Return the [X, Y] coordinate for the center point of the cell that contains the specified text.  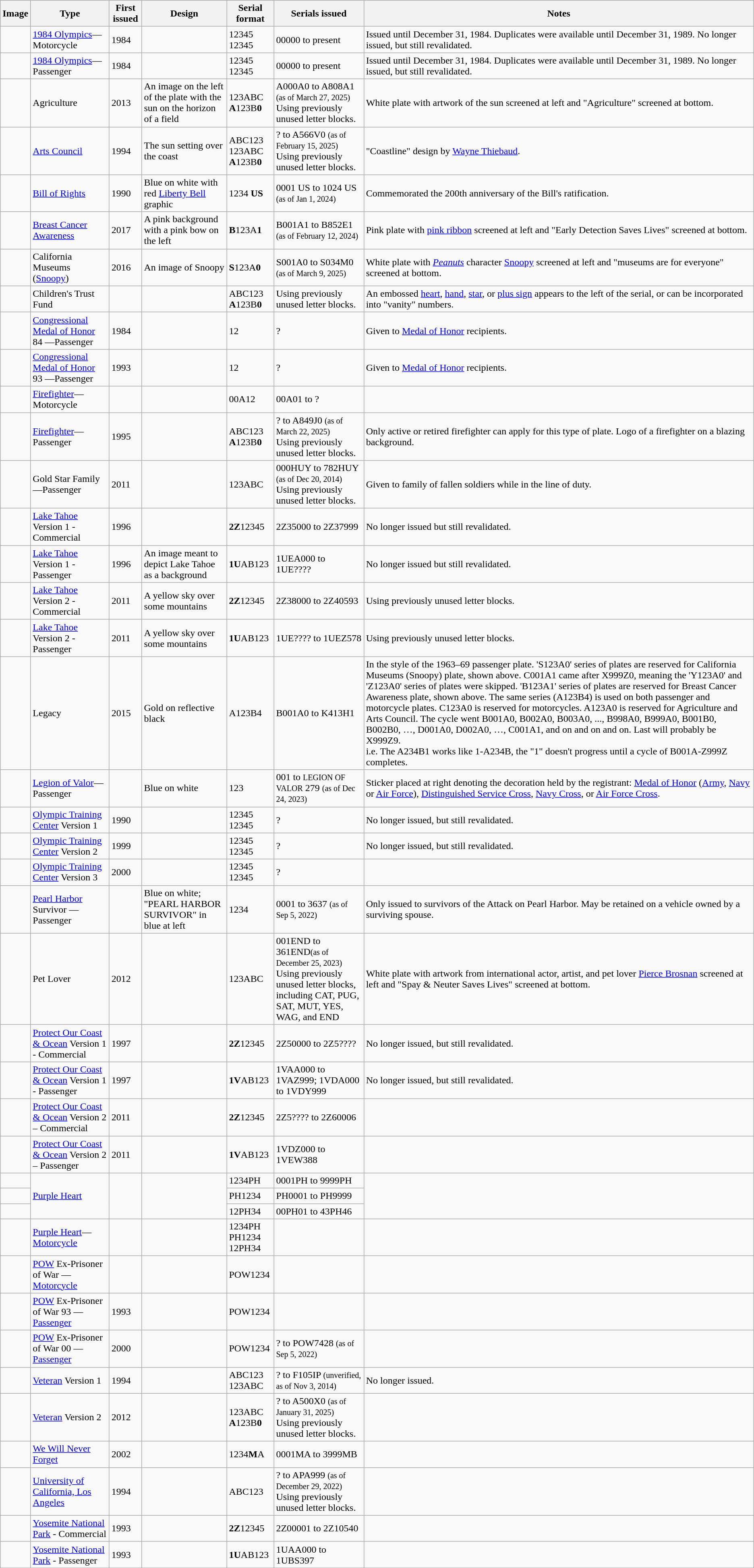
2Z5???? to 2Z60006 [319, 1117]
1984 Olympics—Motorcycle [70, 39]
ABC123123ABCA123B0 [251, 151]
2Z38000 to 2Z40593 [319, 601]
Design [184, 14]
2Z00001 to 2Z10540 [319, 1528]
A123B4 [251, 713]
Lake Tahoe Version 1 - Passenger [70, 564]
0001MA to 3999MB [319, 1454]
00A12 [251, 399]
1VDZ000 to 1VEW388 [319, 1155]
Congressional Medal of Honor 84 —Passenger [70, 331]
Breast Cancer Awareness [70, 230]
2017 [126, 230]
2002 [126, 1454]
1999 [126, 846]
1234 [251, 909]
White plate with artwork of the sun screened at left and "Agriculture" screened at bottom. [559, 103]
Protect Our Coast & Ocean Version 1 - Passenger [70, 1080]
000HUY to 782HUY (as of Dec 20, 2014)Using previously unused letter blocks. [319, 485]
1VAA000 to 1VAZ999; 1VDA000 to 1VDY999 [319, 1080]
An image on the left of the plate with the sun on the horizon of a field [184, 103]
A pink background with a pink bow on the left [184, 230]
Olympic Training Center Version 2 [70, 846]
2015 [126, 713]
12PH34 [251, 1211]
First issued [126, 14]
S001A0 to S034M0 (as of March 9, 2025) [319, 267]
Pink plate with pink ribbon screened at left and "Early Detection Saves Lives" screened at bottom. [559, 230]
Blue on white with red Liberty Bell graphic [184, 193]
B123A1 [251, 230]
ABC123 [251, 1491]
Children's Trust Fund [70, 299]
Blue on white [184, 788]
2013 [126, 103]
An image meant to depict Lake Tahoe as a background [184, 564]
2016 [126, 267]
We Will Never Forget [70, 1454]
Protect Our Coast & Ocean Version 2 – Commercial [70, 1117]
? to A500X0 (as of January 31, 2025)Using previously unused letter blocks. [319, 1417]
PH0001 to PH9999 [319, 1196]
Veteran Version 2 [70, 1417]
Lake Tahoe Version 1 - Commercial [70, 527]
2Z50000 to 2Z5???? [319, 1043]
Olympic Training Center Version 1 [70, 820]
Agriculture [70, 103]
Only issued to survivors of the Attack on Pearl Harbor. May be retained on a vehicle owned by a surviving spouse. [559, 909]
Purple Heart [70, 1196]
? to F105IP (unverified, as of Nov 3, 2014) [319, 1380]
"Coastline" design by Wayne Thiebaud. [559, 151]
Congressional Medal of Honor 93 —Passenger [70, 368]
Lake Tahoe Version 2 - Passenger [70, 638]
POW Ex-Prisoner of War 93 —Passenger [70, 1312]
Commemorated the 200th anniversary of the Bill's ratification. [559, 193]
Firefighter—Motorcycle [70, 399]
Only active or retired firefighter can apply for this type of plate. Logo of a firefighter on a blazing background. [559, 436]
The sun setting over the coast [184, 151]
1995 [126, 436]
Olympic Training Center Version 3 [70, 872]
A000A0 to A808A1 (as of March 27, 2025)Using previously unused letter blocks. [319, 103]
Notes [559, 14]
Protect Our Coast & Ocean Version 1 - Commercial [70, 1043]
Lake Tahoe Version 2 - Commercial [70, 601]
123 [251, 788]
Protect Our Coast & Ocean Version 2 – Passenger [70, 1155]
1UE???? to 1UEZ578 [319, 638]
001END to 361END(as of December 25, 2023)Using previously unused letter blocks, including CAT, PUG, SAT, MUT, YES, WAG, and END [319, 979]
Firefighter—Passenger [70, 436]
S123A0 [251, 267]
? to A566V0 (as of February 15, 2025)Using previously unused letter blocks. [319, 151]
Blue on white; "PEARL HARBOR SURVIVOR" in blue at left [184, 909]
? to A849J0 (as of March 22, 2025)Using previously unused letter blocks. [319, 436]
? to APA999 (as of December 29, 2022)Using previously unused letter blocks. [319, 1491]
University of California, Los Angeles [70, 1491]
0001 US to 1024 US (as of Jan 1, 2024) [319, 193]
Image [15, 14]
Pet Lover [70, 979]
ABC123123ABC [251, 1380]
Legacy [70, 713]
1984 Olympics—Passenger [70, 66]
Serials issued [319, 14]
An image of Snoopy [184, 267]
Purple Heart—Motorcycle [70, 1237]
B001A0 to K413H1 [319, 713]
Arts Council [70, 151]
Yosemite National Park - Passenger [70, 1555]
Yosemite National Park - Commercial [70, 1528]
Gold on reflective black [184, 713]
Pearl Harbor Survivor —Passenger [70, 909]
001 to LEGION OF VALOR 279 (as of Dec 24, 2023) [319, 788]
POW Ex-Prisoner of War 00 —Passenger [70, 1349]
1234MA [251, 1454]
Bill of Rights [70, 193]
Legion of Valor—Passenger [70, 788]
Veteran Version 1 [70, 1380]
1234PHPH123412PH34 [251, 1237]
0001PH to 9999PH [319, 1181]
Gold Star Family —Passenger [70, 485]
2Z35000 to 2Z37999 [319, 527]
Type [70, 14]
1234 US [251, 193]
PH1234 [251, 1196]
California Museums (Snoopy) [70, 267]
B001A1 to B852E1 (as of February 12, 2024) [319, 230]
1UEA000 to 1UE???? [319, 564]
Serial format [251, 14]
White plate with Peanuts character Snoopy screened at left and "museums are for everyone" screened at bottom. [559, 267]
POW Ex-Prisoner of War —Motorcycle [70, 1275]
Given to family of fallen soldiers while in the line of duty. [559, 485]
00A01 to ? [319, 399]
1234PH [251, 1181]
An embossed heart, hand, star, or plus sign appears to the left of the serial, or can be incorporated into "vanity" numbers. [559, 299]
00PH01 to 43PH46 [319, 1211]
1UAA000 to 1UBS397 [319, 1555]
0001 to 3637 (as of Sep 5, 2022) [319, 909]
No longer issued. [559, 1380]
? to POW7428 (as of Sep 5, 2022) [319, 1349]
